Capture the cell that displays the provided text and extract its (x, y) central coordinate. 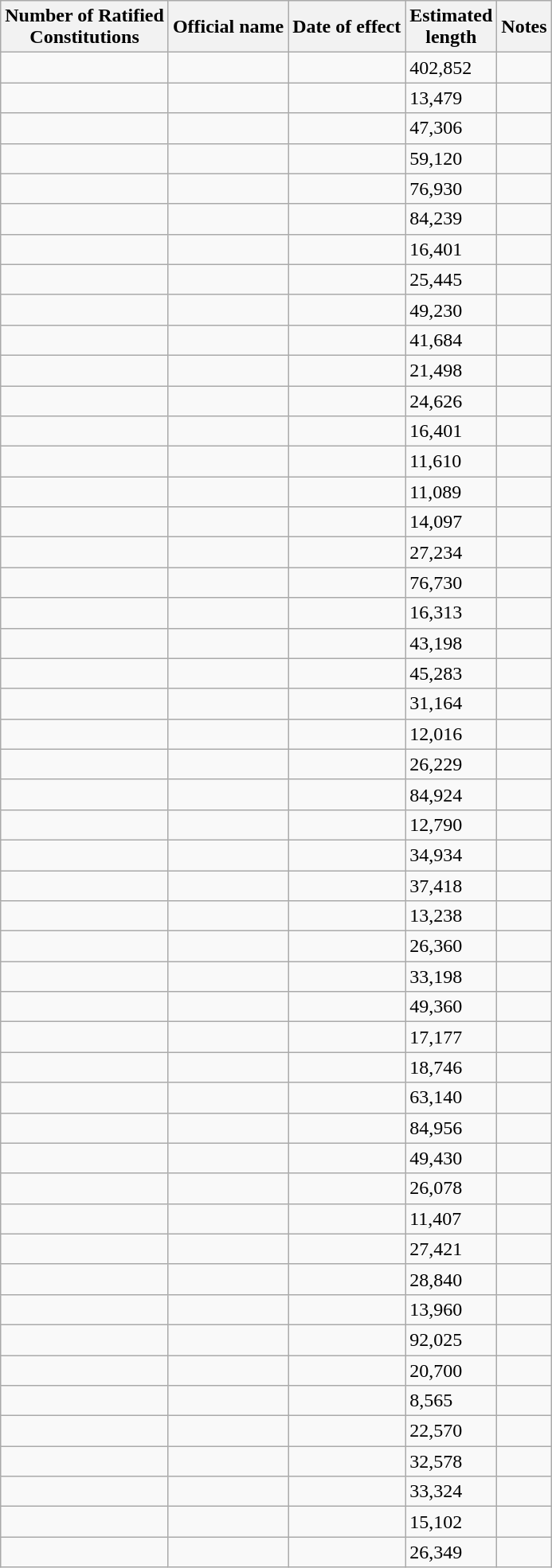
41,684 (451, 340)
26,360 (451, 946)
12,016 (451, 734)
26,078 (451, 1188)
13,960 (451, 1309)
11,407 (451, 1219)
84,924 (451, 794)
45,283 (451, 673)
34,934 (451, 855)
Number of RatifiedConstitutions (84, 27)
14,097 (451, 522)
49,360 (451, 1007)
27,234 (451, 552)
33,324 (451, 1492)
20,700 (451, 1370)
25,445 (451, 279)
22,570 (451, 1431)
11,089 (451, 492)
49,230 (451, 310)
Official name (228, 27)
16,313 (451, 613)
21,498 (451, 370)
Date of effect (347, 27)
92,025 (451, 1340)
Notes (524, 27)
11,610 (451, 462)
47,306 (451, 128)
8,565 (451, 1401)
76,930 (451, 189)
12,790 (451, 825)
13,479 (451, 98)
13,238 (451, 916)
15,102 (451, 1522)
31,164 (451, 704)
Estimatedlength (451, 27)
32,578 (451, 1461)
26,229 (451, 764)
27,421 (451, 1249)
37,418 (451, 886)
402,852 (451, 68)
59,120 (451, 158)
76,730 (451, 583)
84,956 (451, 1128)
18,746 (451, 1067)
84,239 (451, 219)
43,198 (451, 643)
28,840 (451, 1279)
24,626 (451, 400)
17,177 (451, 1037)
49,430 (451, 1158)
33,198 (451, 977)
63,140 (451, 1098)
26,349 (451, 1552)
